Extract the (x, y) coordinate from the center of the cell holding the provided text.  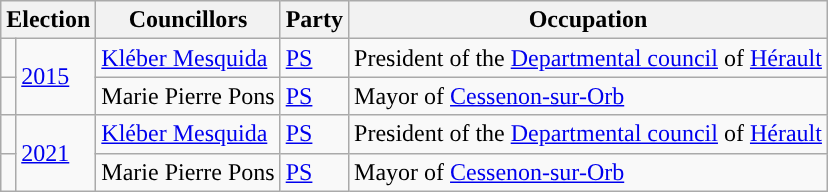
Election (48, 20)
Party (314, 20)
2015 (56, 77)
2021 (56, 153)
Occupation (588, 20)
Councillors (188, 20)
